Output the (x, y) coordinate of the center of the cell containing the given text.  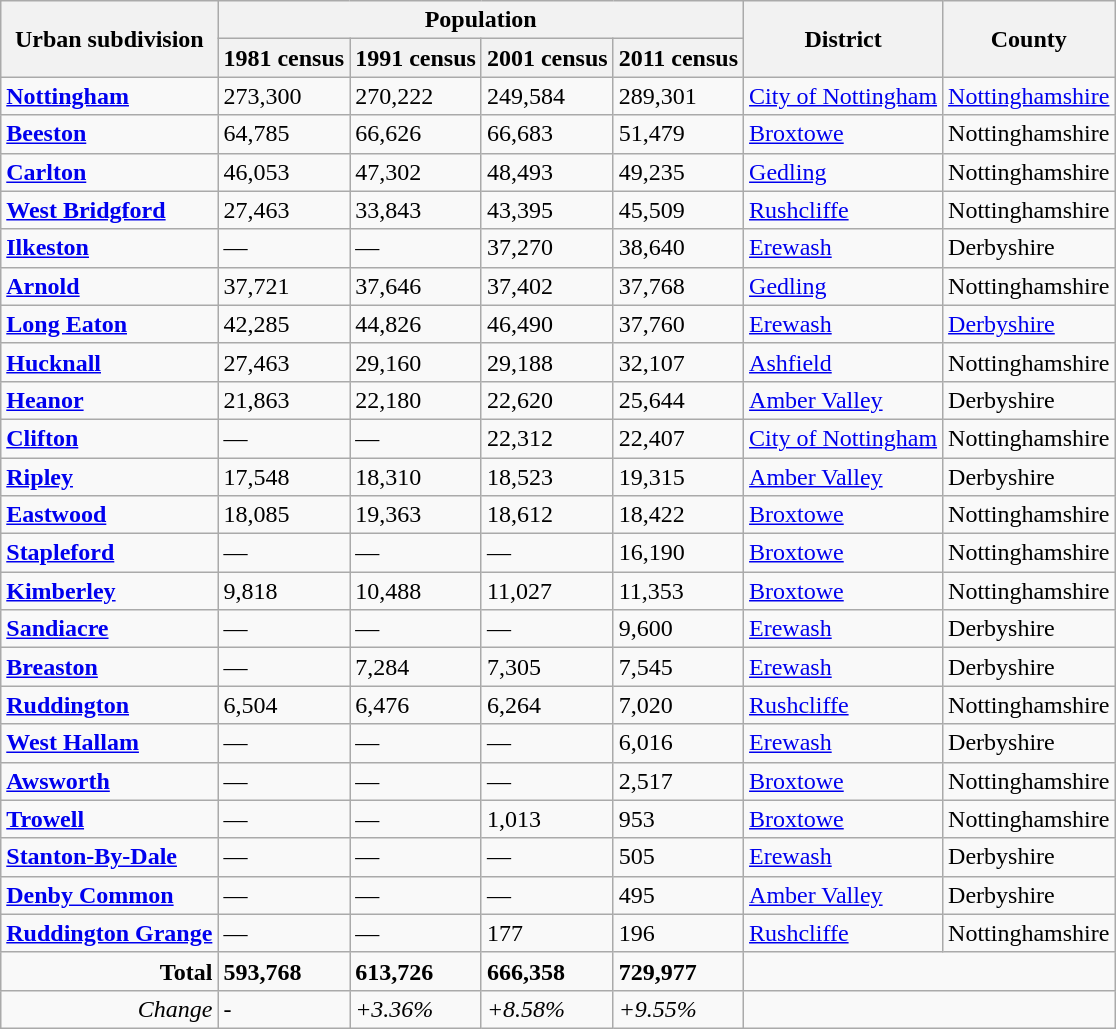
2011 census (678, 58)
37,646 (416, 286)
38,640 (678, 248)
County (1029, 39)
18,422 (678, 515)
42,285 (284, 324)
+8.58% (547, 1009)
22,312 (547, 438)
West Hallam (110, 743)
11,027 (547, 591)
Clifton (110, 438)
18,612 (547, 515)
7,284 (416, 667)
Ruddington (110, 705)
Ripley (110, 477)
18,085 (284, 515)
289,301 (678, 96)
16,190 (678, 553)
177 (547, 933)
District (844, 39)
46,053 (284, 172)
495 (678, 895)
Ruddington Grange (110, 933)
Beeston (110, 134)
6,476 (416, 705)
18,523 (547, 477)
6,504 (284, 705)
Eastwood (110, 515)
17,548 (284, 477)
Heanor (110, 400)
953 (678, 819)
37,402 (547, 286)
+3.36% (416, 1009)
729,977 (678, 971)
51,479 (678, 134)
33,843 (416, 210)
7,545 (678, 667)
West Bridgford (110, 210)
37,721 (284, 286)
66,626 (416, 134)
7,020 (678, 705)
37,768 (678, 286)
505 (678, 857)
64,785 (284, 134)
37,760 (678, 324)
21,863 (284, 400)
273,300 (284, 96)
Kimberley (110, 591)
Ashfield (844, 362)
Urban subdivision (110, 39)
47,302 (416, 172)
593,768 (284, 971)
Denby Common (110, 895)
22,180 (416, 400)
Trowell (110, 819)
Change (110, 1009)
2001 census (547, 58)
11,353 (678, 591)
613,726 (416, 971)
45,509 (678, 210)
29,188 (547, 362)
49,235 (678, 172)
44,826 (416, 324)
46,490 (547, 324)
Long Eaton (110, 324)
Awsworth (110, 781)
48,493 (547, 172)
22,407 (678, 438)
32,107 (678, 362)
19,315 (678, 477)
1,013 (547, 819)
Arnold (110, 286)
+9.55% (678, 1009)
666,358 (547, 971)
Ilkeston (110, 248)
9,600 (678, 629)
1991 census (416, 58)
18,310 (416, 477)
9,818 (284, 591)
Nottingham (110, 96)
Sandiacre (110, 629)
Hucknall (110, 362)
Total (110, 971)
249,584 (547, 96)
43,395 (547, 210)
10,488 (416, 591)
Breaston (110, 667)
Population (481, 20)
Carlton (110, 172)
6,016 (678, 743)
2,517 (678, 781)
Stapleford (110, 553)
25,644 (678, 400)
29,160 (416, 362)
66,683 (547, 134)
Stanton-By-Dale (110, 857)
270,222 (416, 96)
22,620 (547, 400)
19,363 (416, 515)
1981 census (284, 58)
- (284, 1009)
37,270 (547, 248)
6,264 (547, 705)
196 (678, 933)
7,305 (547, 667)
